Scan for the cell matching the given text and deliver its (X, Y) coordinate at center. 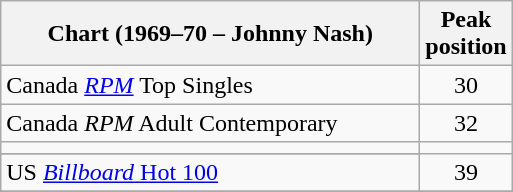
39 (466, 172)
Peakposition (466, 34)
32 (466, 123)
Canada RPM Adult Contemporary (210, 123)
Chart (1969–70 – Johnny Nash) (210, 34)
30 (466, 85)
Canada RPM Top Singles (210, 85)
US Billboard Hot 100 (210, 172)
